Capture the cell that displays the provided text and extract its [x, y] central coordinate. 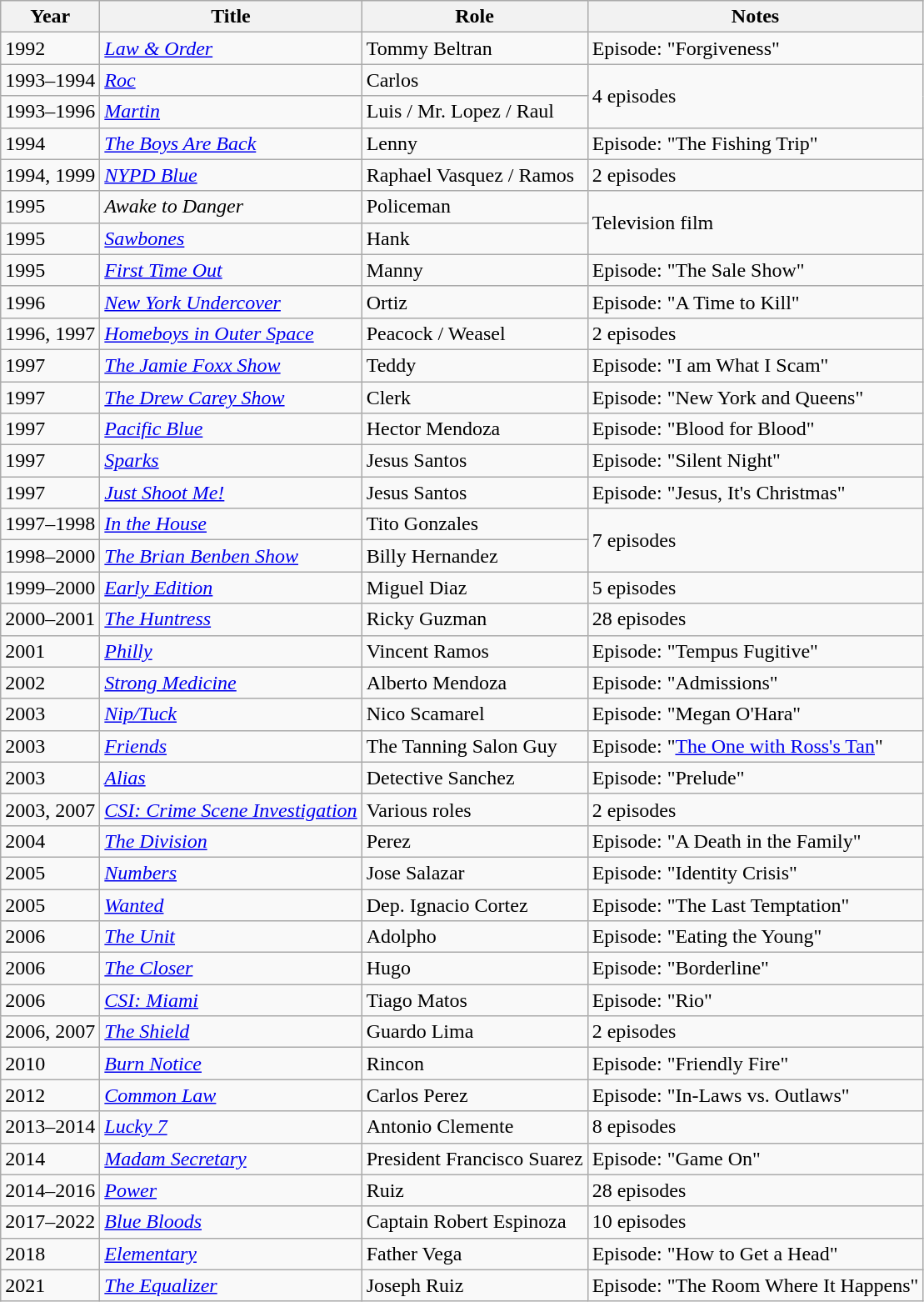
First Time Out [231, 270]
Episode: "The Room Where It Happens" [755, 1285]
Just Shoot Me! [231, 493]
Common Law [231, 1095]
In the House [231, 524]
Episode: "Identity Crisis" [755, 873]
1997–1998 [50, 524]
2018 [50, 1254]
Guardo Lima [475, 1032]
Episode: "Eating the Young" [755, 937]
Perez [475, 841]
The Huntress [231, 619]
Policeman [475, 207]
Ricky Guzman [475, 619]
1994 [50, 143]
Episode: "The Sale Show" [755, 270]
2014–2016 [50, 1190]
Roc [231, 80]
Alias [231, 778]
Burn Notice [231, 1064]
8 episodes [755, 1127]
2000–2001 [50, 619]
Martin [231, 112]
Madam Secretary [231, 1159]
Nico Scamarel [475, 714]
Episode: "The One with Ross's Tan" [755, 746]
Role [475, 17]
2014 [50, 1159]
Elementary [231, 1254]
The Drew Carey Show [231, 398]
2004 [50, 841]
1999–2000 [50, 588]
NYPD Blue [231, 175]
Episode: "Forgiveness" [755, 48]
Pacific Blue [231, 429]
Episode: "Blood for Blood" [755, 429]
Lucky 7 [231, 1127]
1996, 1997 [50, 333]
Lenny [475, 143]
Episode: "In-Laws vs. Outlaws" [755, 1095]
CSI: Crime Scene Investigation [231, 809]
The Jamie Foxx Show [231, 365]
Wanted [231, 904]
Manny [475, 270]
Episode: "New York and Queens" [755, 398]
1996 [50, 302]
Episode: "I am What I Scam" [755, 365]
Episode: "How to Get a Head" [755, 1254]
Ruiz [475, 1190]
Rincon [475, 1064]
Episode: "Jesus, It's Christmas" [755, 493]
Father Vega [475, 1254]
Episode: "Borderline" [755, 969]
Miguel Diaz [475, 588]
Early Edition [231, 588]
Year [50, 17]
1993–1996 [50, 112]
Antonio Clemente [475, 1127]
2010 [50, 1064]
2017–2022 [50, 1222]
2012 [50, 1095]
1992 [50, 48]
Episode: "Friendly Fire" [755, 1064]
2021 [50, 1285]
Episode: "Rio" [755, 1000]
Episode: "A Time to Kill" [755, 302]
Episode: "Silent Night" [755, 461]
7 episodes [755, 540]
Hank [475, 238]
Episode: "Prelude" [755, 778]
Carlos [475, 80]
The Tanning Salon Guy [475, 746]
Nip/Tuck [231, 714]
Various roles [475, 809]
Episode: "A Death in the Family" [755, 841]
Homeboys in Outer Space [231, 333]
Episode: "Tempus Fugitive" [755, 651]
The Equalizer [231, 1285]
Friends [231, 746]
Sparks [231, 461]
1998–2000 [50, 556]
Episode: "The Fishing Trip" [755, 143]
2001 [50, 651]
10 episodes [755, 1222]
Joseph Ruiz [475, 1285]
Alberto Mendoza [475, 683]
5 episodes [755, 588]
Vincent Ramos [475, 651]
Tito Gonzales [475, 524]
Title [231, 17]
Peacock / Weasel [475, 333]
Numbers [231, 873]
Blue Bloods [231, 1222]
2003, 2007 [50, 809]
Captain Robert Espinoza [475, 1222]
The Shield [231, 1032]
Billy Hernandez [475, 556]
CSI: Miami [231, 1000]
Television film [755, 223]
Carlos Perez [475, 1095]
4 episodes [755, 96]
Hector Mendoza [475, 429]
2013–2014 [50, 1127]
Law & Order [231, 48]
2002 [50, 683]
Power [231, 1190]
Tommy Beltran [475, 48]
Jose Salazar [475, 873]
The Boys Are Back [231, 143]
Episode: "The Last Temptation" [755, 904]
Notes [755, 17]
Luis / Mr. Lopez / Raul [475, 112]
Episode: "Megan O'Hara" [755, 714]
Dep. Ignacio Cortez [475, 904]
2006, 2007 [50, 1032]
The Unit [231, 937]
New York Undercover [231, 302]
Episode: "Admissions" [755, 683]
The Division [231, 841]
1993–1994 [50, 80]
Tiago Matos [475, 1000]
Raphael Vasquez / Ramos [475, 175]
Adolpho [475, 937]
The Brian Benben Show [231, 556]
Hugo [475, 969]
The Closer [231, 969]
Awake to Danger [231, 207]
President Francisco Suarez [475, 1159]
Teddy [475, 365]
Detective Sanchez [475, 778]
Philly [231, 651]
Ortiz [475, 302]
1994, 1999 [50, 175]
Clerk [475, 398]
Episode: "Game On" [755, 1159]
Sawbones [231, 238]
Strong Medicine [231, 683]
